For the text-containing cell, return its midpoint in (x, y) coordinate format. 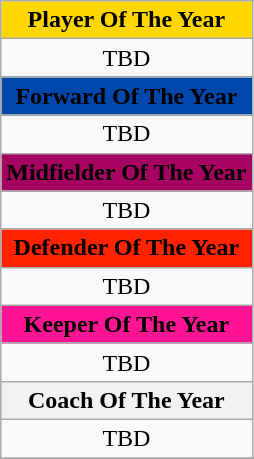
Player Of The Year (126, 20)
Forward Of The Year (126, 96)
Coach Of The Year (126, 400)
Defender Of The Year (126, 248)
Keeper Of The Year (126, 324)
Midfielder Of The Year (126, 172)
